Return (x, y) of the center of cell containing provided text 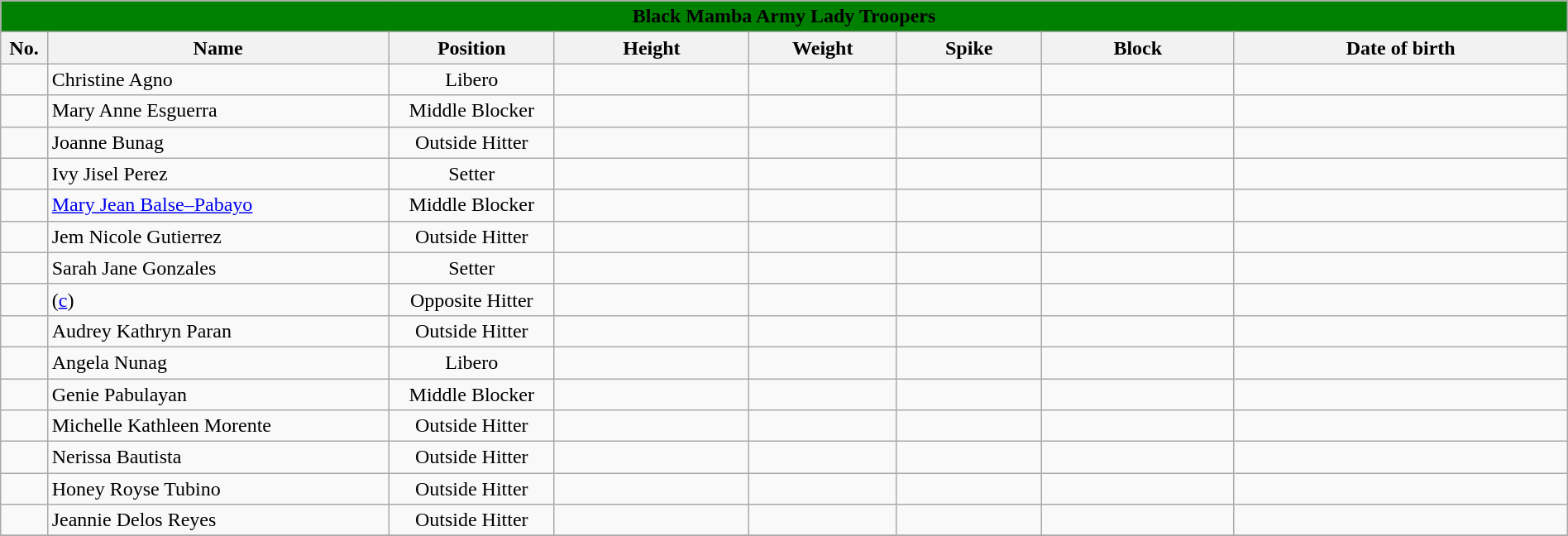
Audrey Kathryn Paran (218, 331)
Opposite Hitter (471, 299)
Mary Anne Esguerra (218, 111)
Genie Pabulayan (218, 395)
Block (1138, 48)
Jeannie Delos Reyes (218, 520)
No. (24, 48)
Honey Royse Tubino (218, 489)
Nerissa Bautista (218, 457)
(c) (218, 299)
Position (471, 48)
Weight (822, 48)
Date of birth (1401, 48)
Angela Nunag (218, 362)
Jem Nicole Gutierrez (218, 237)
Black Mamba Army Lady Troopers (784, 17)
Sarah Jane Gonzales (218, 268)
Height (652, 48)
Joanne Bunag (218, 142)
Name (218, 48)
Ivy Jisel Perez (218, 174)
Michelle Kathleen Morente (218, 426)
Christine Agno (218, 79)
Mary Jean Balse–Pabayo (218, 205)
Spike (969, 48)
